Scan for the cell matching the given text and deliver its (X, Y) coordinate at center. 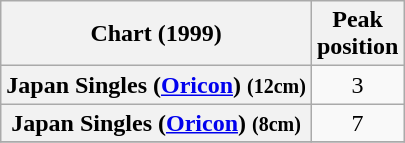
3 (357, 85)
Chart (1999) (156, 34)
7 (357, 123)
Peakposition (357, 34)
Japan Singles (Oricon) (12cm) (156, 85)
Japan Singles (Oricon) (8cm) (156, 123)
